Search for the cell housing the specified text and yield its (X, Y) center coordinate. 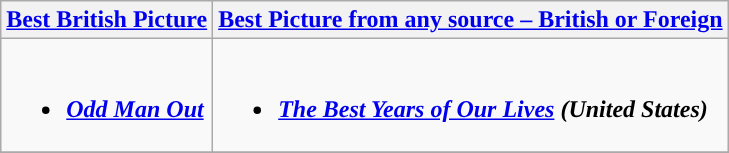
Odd Man Out (107, 96)
Best Picture from any source – British or Foreign (470, 20)
The Best Years of Our Lives (United States) (470, 96)
Best British Picture (107, 20)
